Provide the (X, Y) coordinate of the cell's center where the given text is located.  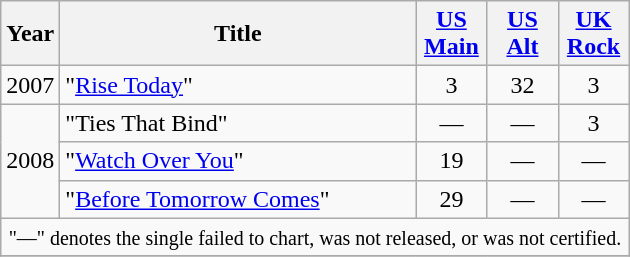
"Rise Today" (238, 85)
USMain (452, 34)
32 (522, 85)
19 (452, 161)
"Watch Over You" (238, 161)
29 (452, 199)
"Ties That Bind" (238, 123)
USAlt (522, 34)
Year (30, 34)
2007 (30, 85)
"Before Tomorrow Comes" (238, 199)
Title (238, 34)
"—" denotes the single failed to chart, was not released, or was not certified. (315, 237)
UK Rock (594, 34)
2008 (30, 161)
